For the text-containing cell, return its midpoint in (x, y) coordinate format. 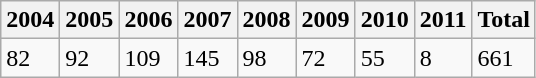
2006 (148, 20)
2011 (443, 20)
55 (384, 58)
145 (208, 58)
2010 (384, 20)
8 (443, 58)
2009 (326, 20)
98 (266, 58)
2007 (208, 20)
82 (30, 58)
72 (326, 58)
2008 (266, 20)
2005 (90, 20)
109 (148, 58)
661 (504, 58)
Total (504, 20)
92 (90, 58)
2004 (30, 20)
